Scan for the cell matching the given text and deliver its [X, Y] coordinate at center. 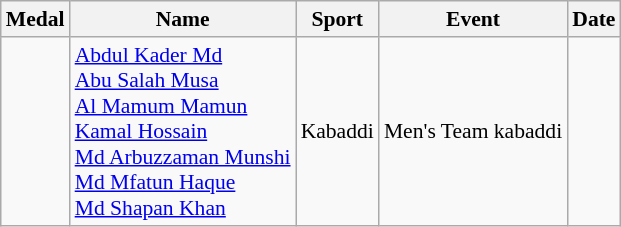
Men's Team kabaddi [473, 132]
Sport [338, 19]
Date [594, 19]
Name [183, 19]
Abdul Kader MdAbu Salah MusaAl Mamum MamunKamal HossainMd Arbuzzaman MunshiMd Mfatun HaqueMd Shapan Khan [183, 132]
Event [473, 19]
Kabaddi [338, 132]
Medal [36, 19]
